Identify which cell holds the provided text, then report its [X, Y] central coordinate. 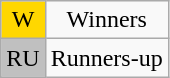
Winners [106, 20]
Runners-up [106, 58]
RU [23, 58]
W [23, 20]
